Return (X, Y) of the center of cell containing provided text 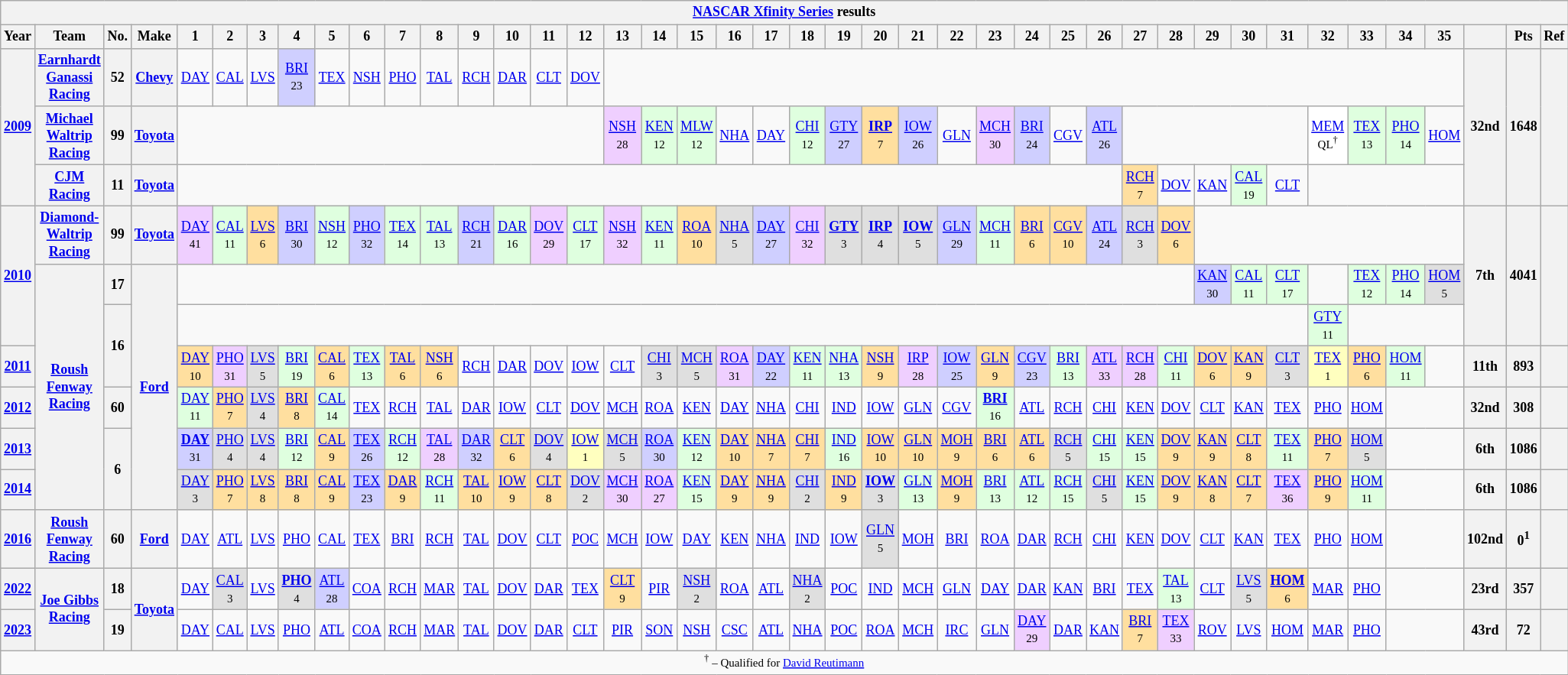
DAY31 (195, 449)
ROV (1213, 630)
DAY22 (771, 367)
RCH11 (440, 490)
CHI3 (659, 367)
TEX26 (367, 449)
CLT3 (1287, 367)
NHA2 (807, 589)
14 (659, 37)
CLT6 (512, 449)
GLN29 (957, 235)
2013 (18, 449)
ROA27 (659, 490)
23 (995, 37)
GLN5 (881, 539)
ATL33 (1105, 367)
GLN9 (995, 367)
308 (1523, 407)
TEX12 (1367, 284)
20 (881, 37)
CHI15 (1105, 449)
5 (332, 37)
GLN13 (917, 490)
NSH12 (332, 235)
2022 (18, 589)
PHO31 (229, 367)
RCH21 (477, 235)
CHI12 (807, 135)
NHA9 (771, 490)
MOH (917, 539)
8 (440, 37)
27 (1140, 37)
DOV29 (549, 235)
TEX1 (1328, 367)
33 (1367, 37)
CGV10 (1068, 235)
RCH5 (1068, 449)
CHI2 (807, 490)
IRP4 (881, 235)
Chevy (154, 77)
2 (229, 37)
2010 (18, 276)
1 (195, 37)
7th (1485, 276)
32 (1328, 37)
NSH9 (881, 367)
BRI23 (297, 77)
4 (297, 37)
DAR9 (402, 490)
CHI32 (807, 235)
DAR32 (477, 449)
IND9 (844, 490)
CHI11 (1176, 367)
Ref (1554, 37)
GTY11 (1328, 326)
MCH11 (995, 235)
IOW9 (512, 490)
HOM6 (1287, 589)
BRI30 (297, 235)
DAY27 (771, 235)
IOW10 (881, 449)
CAL3 (229, 589)
2014 (18, 490)
GTY3 (844, 235)
MLW12 (697, 135)
IRP7 (881, 135)
IOW26 (917, 135)
72 (1523, 630)
TAL28 (440, 449)
TAL10 (477, 490)
SON (659, 630)
Joe Gibbs Racing (69, 608)
BRI7 (1140, 630)
13 (622, 37)
TEX33 (1176, 630)
Diamond-Waltrip Racing (69, 235)
ATL28 (332, 589)
31 (1287, 37)
RCH28 (1140, 367)
PHO9 (1328, 490)
893 (1523, 367)
IOW3 (881, 490)
102nd (1485, 539)
DOV4 (549, 449)
2016 (18, 539)
PHO6 (1367, 367)
CAL19 (1249, 185)
PHO32 (367, 235)
1648 (1523, 127)
DAY29 (1032, 630)
ROA31 (735, 367)
CGV23 (1032, 367)
MEMQL† (1328, 135)
IOW25 (957, 367)
RCH15 (1068, 490)
NHA7 (771, 449)
CHI5 (1105, 490)
CHI7 (807, 449)
TAL6 (402, 367)
DAR16 (512, 235)
GTY27 (844, 135)
NSH28 (622, 135)
35 (1445, 37)
7 (402, 37)
4041 (1523, 276)
NSH32 (622, 235)
ATL24 (1105, 235)
KAN30 (1213, 284)
NHA5 (735, 235)
ATL6 (1032, 449)
357 (1523, 589)
BRI12 (297, 449)
CLT7 (1249, 490)
IND16 (844, 449)
28 (1176, 37)
CSC (735, 630)
26 (1105, 37)
3 (263, 37)
RCH3 (1140, 235)
ATL12 (1032, 490)
ROA10 (697, 235)
22 (957, 37)
TEX14 (402, 235)
15 (697, 37)
TEX36 (1287, 490)
KAN8 (1213, 490)
30 (1249, 37)
Make (154, 37)
No. (118, 37)
ROA30 (659, 449)
25 (1068, 37)
CAL6 (332, 367)
CAL14 (332, 407)
LVS6 (263, 235)
RCH7 (1140, 185)
NSH2 (697, 589)
IOW5 (917, 235)
12 (586, 37)
10 (512, 37)
BRI24 (1032, 135)
IRP28 (917, 367)
9 (477, 37)
NASCAR Xfinity Series results (784, 12)
NSH6 (440, 367)
24 (1032, 37)
CJM Racing (69, 185)
DAY41 (195, 235)
LVS8 (263, 490)
RCH12 (402, 449)
2009 (18, 127)
23rd (1485, 589)
52 (118, 77)
2023 (18, 630)
Year (18, 37)
2012 (18, 407)
Pts (1523, 37)
TEX11 (1287, 449)
34 (1405, 37)
DAY9 (735, 490)
BRI16 (995, 407)
BRI19 (297, 367)
DAY11 (195, 407)
DOV2 (586, 490)
IRC (957, 630)
CLT9 (622, 589)
† – Qualified for David Reutimann (784, 663)
21 (917, 37)
TEX23 (367, 490)
IOW1 (586, 449)
Team (69, 37)
2011 (18, 367)
11th (1485, 367)
01 (1523, 539)
GLN10 (917, 449)
ATL26 (1105, 135)
Earnhardt Ganassi Racing (69, 77)
43rd (1485, 630)
Michael Waltrip Racing (69, 135)
NHA13 (844, 367)
29 (1213, 37)
DAY3 (195, 490)
